Output the [X, Y] coordinate of the center of the cell containing the given text.  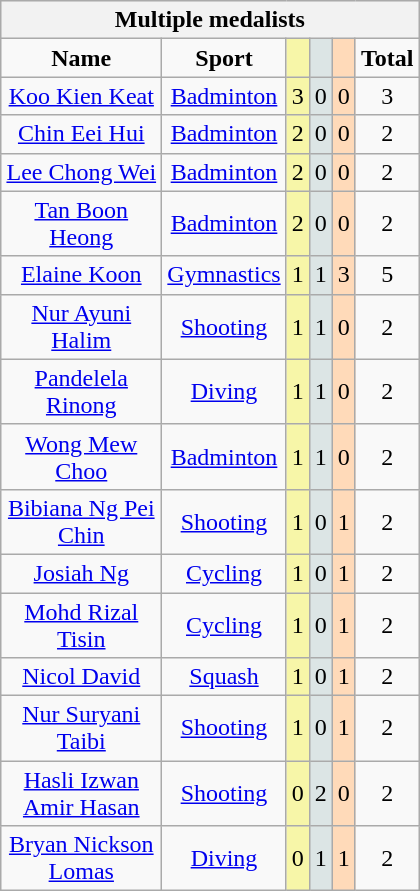
Lee Chong Wei [82, 172]
Josiah Ng [82, 573]
Sport [224, 58]
5 [387, 275]
Chin Eei Hui [82, 134]
Nur Ayuni Halim [82, 326]
Nur Suryani Taibi [82, 728]
Mohd Rizal Tisin [82, 624]
Bibiana Ng Pei Chin [82, 522]
Nicol David [82, 677]
Wong Mew Choo [82, 456]
Koo Kien Keat [82, 96]
Squash [224, 677]
Gymnastics [224, 275]
Tan Boon Heong [82, 224]
Hasli Izwan Amir Hasan [82, 794]
Pandelela Rinong [82, 392]
Total [387, 58]
Bryan Nickson Lomas [82, 858]
Name [82, 58]
Elaine Koon [82, 275]
Multiple medalists [210, 20]
